Search for the cell housing the specified text and yield its [X, Y] center coordinate. 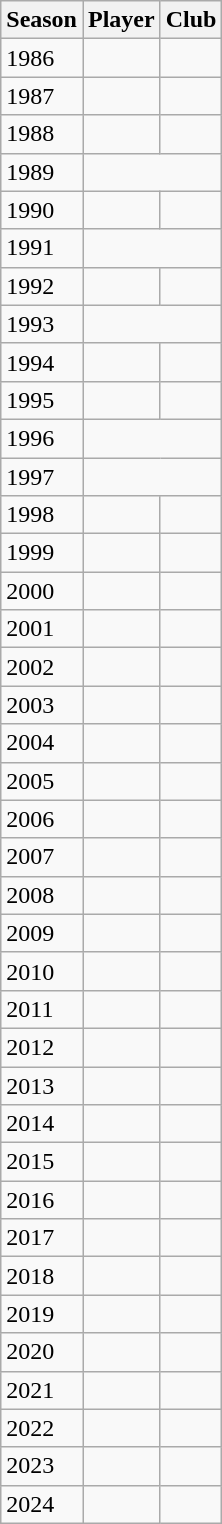
1996 [42, 438]
1999 [42, 553]
1997 [42, 477]
2021 [42, 1390]
2002 [42, 667]
Season [42, 20]
2005 [42, 781]
Club [191, 20]
2004 [42, 743]
2000 [42, 591]
2016 [42, 1200]
2020 [42, 1352]
1988 [42, 134]
2019 [42, 1314]
2007 [42, 857]
2012 [42, 1047]
2022 [42, 1428]
1992 [42, 286]
2014 [42, 1124]
1990 [42, 210]
2009 [42, 933]
1987 [42, 96]
1993 [42, 324]
1986 [42, 58]
Player [121, 20]
2024 [42, 1504]
1995 [42, 400]
2003 [42, 705]
2011 [42, 1009]
1994 [42, 362]
2001 [42, 629]
2010 [42, 971]
2018 [42, 1276]
2015 [42, 1162]
2008 [42, 895]
1989 [42, 172]
2023 [42, 1466]
1991 [42, 248]
1998 [42, 515]
2006 [42, 819]
2017 [42, 1238]
2013 [42, 1085]
